Identify which cell holds the provided text, then report its (X, Y) central coordinate. 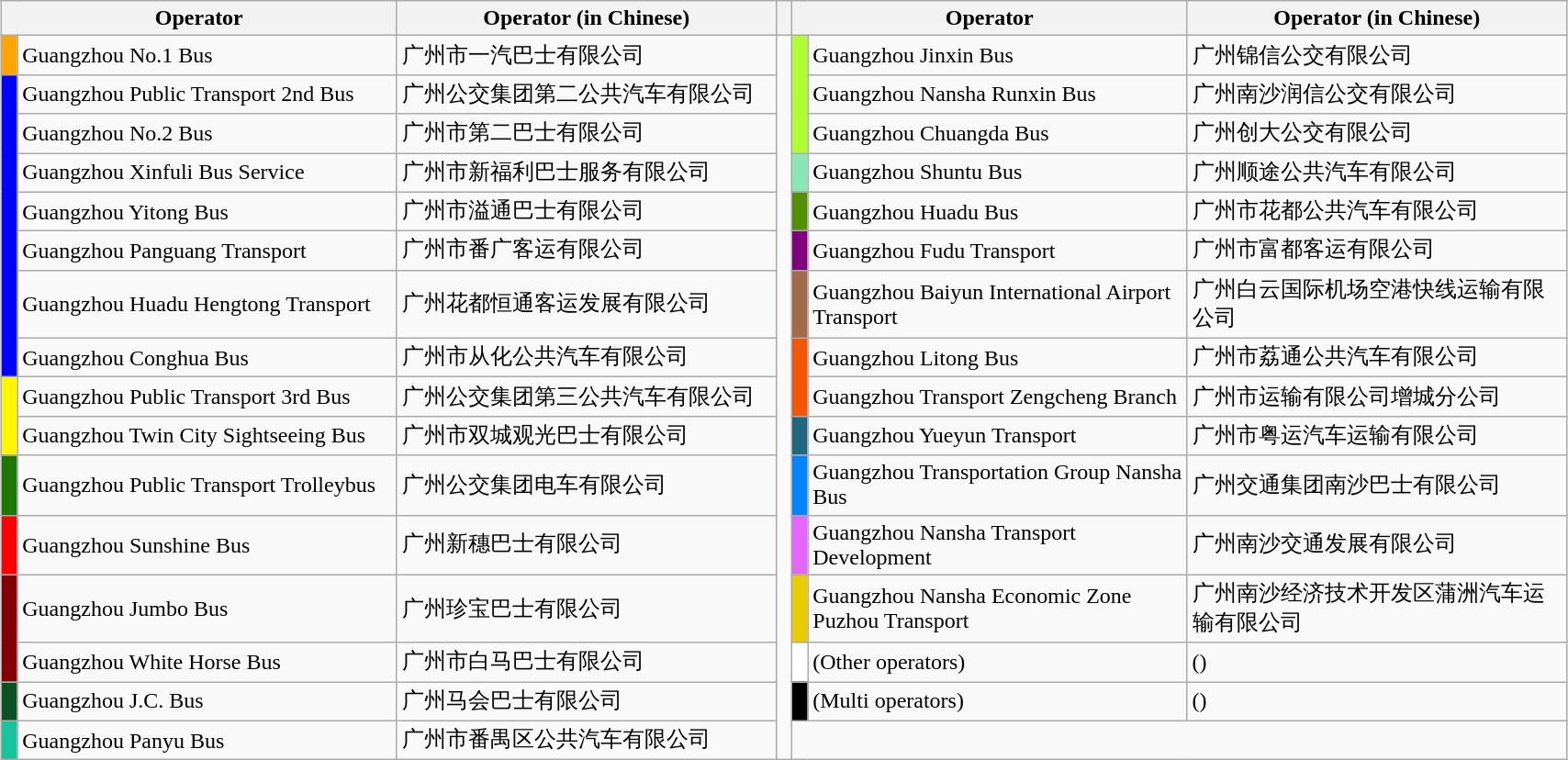
广州市白马巴士有限公司 (586, 663)
Guangzhou Public Transport Trolleybus (207, 485)
广州市富都客运有限公司 (1377, 251)
广州珍宝巴士有限公司 (586, 609)
广州新穗巴士有限公司 (586, 545)
广州市番禺区公共汽车有限公司 (586, 740)
Guangzhou Litong Bus (997, 358)
Guangzhou Yueyun Transport (997, 435)
Guangzhou Sunshine Bus (207, 545)
Guangzhou Huadu Bus (997, 211)
Guangzhou Panyu Bus (207, 740)
Guangzhou Huadu Hengtong Transport (207, 304)
广州公交集团电车有限公司 (586, 485)
广州市运输有限公司增城分公司 (1377, 397)
广州市番广客运有限公司 (586, 251)
Guangzhou Jinxin Bus (997, 55)
Guangzhou No.1 Bus (207, 55)
Guangzhou Conghua Bus (207, 358)
Guangzhou Public Transport 3rd Bus (207, 397)
广州市花都公共汽车有限公司 (1377, 211)
Guangzhou Xinfuli Bus Service (207, 173)
Guangzhou Transportation Group Nansha Bus (997, 485)
广州市双城观光巴士有限公司 (586, 435)
广州市溢通巴士有限公司 (586, 211)
(Multi operators) (997, 701)
广州花都恒通客运发展有限公司 (586, 304)
Guangzhou Panguang Transport (207, 251)
广州锦信公交有限公司 (1377, 55)
广州市第二巴士有限公司 (586, 134)
Guangzhou Yitong Bus (207, 211)
广州市荔通公共汽车有限公司 (1377, 358)
广州交通集团南沙巴士有限公司 (1377, 485)
Guangzhou Nansha Economic Zone Puzhou Transport (997, 609)
广州创大公交有限公司 (1377, 134)
广州市新福利巴士服务有限公司 (586, 173)
Guangzhou White Horse Bus (207, 663)
Guangzhou Shuntu Bus (997, 173)
Guangzhou No.2 Bus (207, 134)
Guangzhou J.C. Bus (207, 701)
Guangzhou Fudu Transport (997, 251)
Guangzhou Transport Zengcheng Branch (997, 397)
Guangzhou Public Transport 2nd Bus (207, 94)
广州南沙润信公交有限公司 (1377, 94)
广州公交集团第三公共汽车有限公司 (586, 397)
广州南沙交通发展有限公司 (1377, 545)
Guangzhou Twin City Sightseeing Bus (207, 435)
Guangzhou Chuangda Bus (997, 134)
广州白云国际机场空港快线运输有限公司 (1377, 304)
广州公交集团第二公共汽车有限公司 (586, 94)
广州顺途公共汽车有限公司 (1377, 173)
广州马会巴士有限公司 (586, 701)
Guangzhou Jumbo Bus (207, 609)
广州市粤运汽车运输有限公司 (1377, 435)
广州市从化公共汽车有限公司 (586, 358)
(Other operators) (997, 663)
广州市一汽巴士有限公司 (586, 55)
Guangzhou Baiyun International Airport Transport (997, 304)
Guangzhou Nansha Runxin Bus (997, 94)
广州南沙经济技术开发区蒲洲汽车运输有限公司 (1377, 609)
Guangzhou Nansha Transport Development (997, 545)
